Return the [x, y] coordinate for the center point of the cell that contains the specified text.  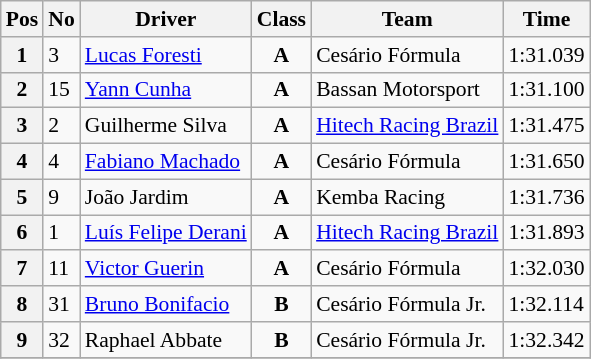
5 [22, 197]
32 [62, 340]
1:31.039 [546, 55]
Guilherme Silva [166, 126]
Raphael Abbate [166, 340]
6 [22, 233]
Pos [22, 19]
15 [62, 90]
Time [546, 19]
Luís Felipe Derani [166, 233]
João Jardim [166, 197]
1:31.100 [546, 90]
Lucas Foresti [166, 55]
No [62, 19]
Victor Guerin [166, 269]
Driver [166, 19]
1:31.650 [546, 162]
11 [62, 269]
1:32.342 [546, 340]
7 [22, 269]
Class [282, 19]
Bruno Bonifacio [166, 304]
Kemba Racing [407, 197]
Bassan Motorsport [407, 90]
1:31.736 [546, 197]
1:31.475 [546, 126]
Team [407, 19]
1:32.030 [546, 269]
1:32.114 [546, 304]
8 [22, 304]
Fabiano Machado [166, 162]
1:31.893 [546, 233]
31 [62, 304]
Yann Cunha [166, 90]
